Determine the [X, Y] coordinate at the center of the cell enclosing the given text.  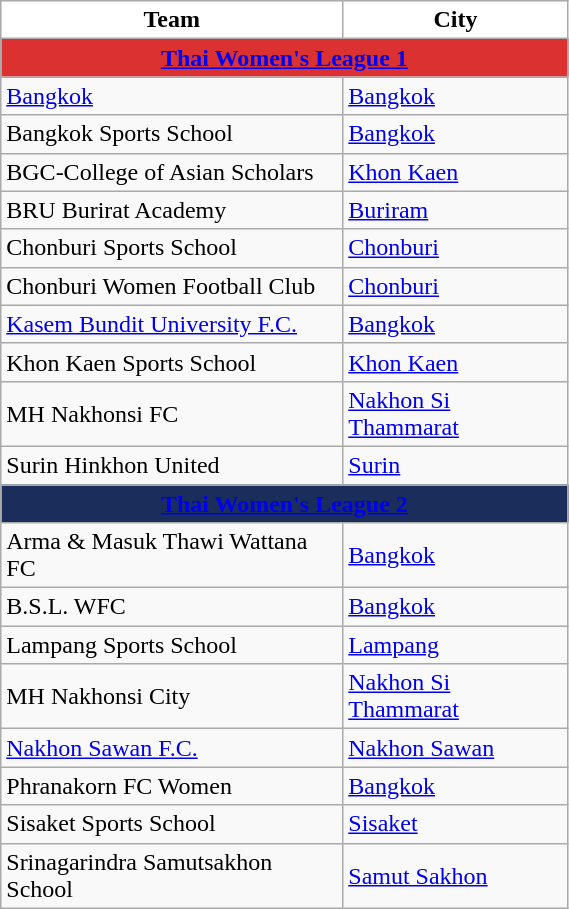
Sisaket [456, 824]
Nakhon Sawan [456, 748]
Chonburi Sports School [172, 248]
City [456, 20]
BGC-College of Asian Scholars [172, 172]
MH Nakhonsi City [172, 696]
Thai Women's League 1 [284, 58]
Khon Kaen Sports School [172, 362]
Samut Sakhon [456, 876]
Bangkok Sports School [172, 134]
Lampang Sports School [172, 645]
Team [172, 20]
Phranakorn FC Women [172, 786]
Thai Women's League 2 [284, 503]
MH Nakhonsi FC [172, 414]
Surin [456, 465]
Nakhon Sawan F.C. [172, 748]
Surin Hinkhon United [172, 465]
Arma & Masuk Thawi Wattana FC [172, 556]
Srinagarindra Samutsakhon School [172, 876]
Lampang [456, 645]
Chonburi Women Football Club [172, 286]
B.S.L. WFC [172, 607]
Buriram [456, 210]
Sisaket Sports School [172, 824]
BRU Burirat Academy [172, 210]
Kasem Bundit University F.C. [172, 324]
